For the text-containing cell, return its midpoint in (x, y) coordinate format. 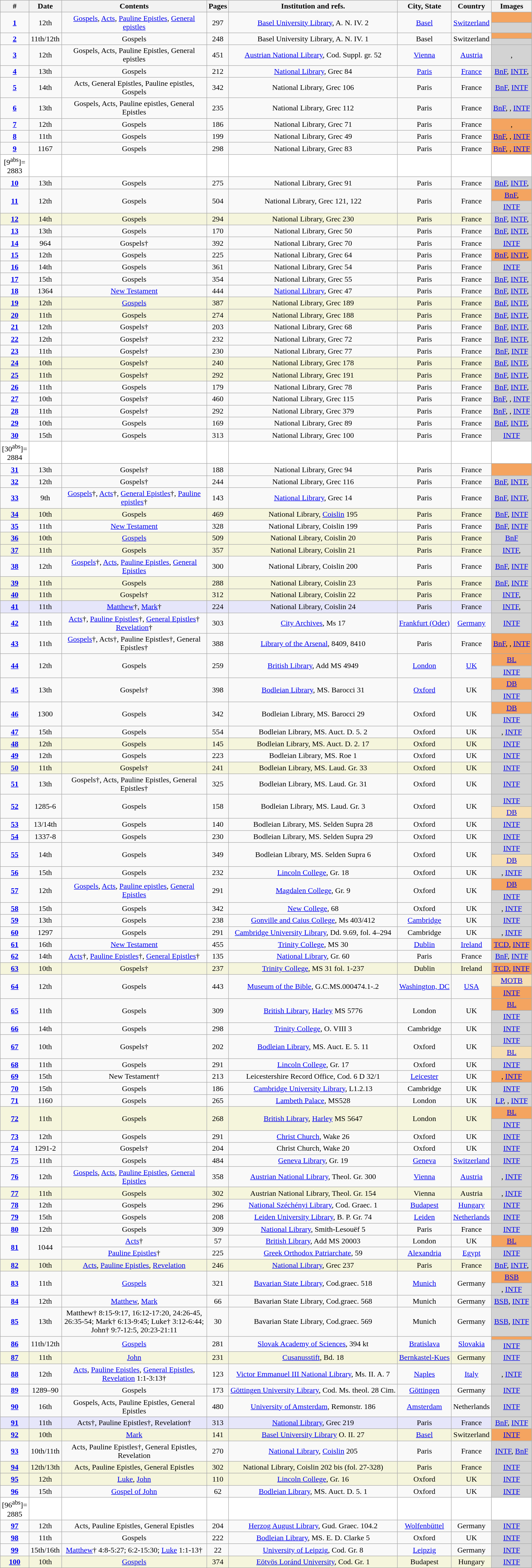
Leicester (425, 1077)
78 (14, 1205)
38 (14, 567)
303 (218, 623)
87 (14, 1358)
248 (218, 39)
1 (14, 23)
1364 (45, 291)
Christ Church, Wake 20 (313, 1148)
National Library, Coislin 22 (313, 595)
Gospels†, Acts†, Pauline Epistles†, General Epistles† (134, 643)
77 (14, 1193)
Gospel of John (134, 1491)
82 (14, 1265)
1044 (45, 1247)
Bratislava (425, 1344)
444 (218, 291)
387 (218, 303)
Bodleian Library, MS. Auct. D. 5. 2 (313, 732)
69 (14, 1077)
Pauline Epistles† (134, 1253)
398 (218, 690)
# (14, 6)
City, State (425, 6)
National Library, Grec 115 (313, 399)
[96abs]=2885 (14, 1509)
Geneva Library, Gr. 19 (313, 1160)
National Library, Grec 100 (313, 435)
358 (218, 1177)
451 (218, 55)
32 (14, 482)
Slovak Academy of Sciences, 394 kt (313, 1344)
Institution and refs. (313, 6)
36 (14, 538)
212 (218, 71)
199 (218, 136)
110 (218, 1479)
Leiden University Library, B. P. Gr. 74 (313, 1217)
68 (14, 1065)
241 (218, 768)
Austrian National Library, Cod. Suppl. gr. 52 (313, 55)
43 (14, 643)
85 (14, 1322)
Bodleian Library, MS. Laud. Gr. 33 (313, 768)
6 (14, 108)
National Library, Grec 50 (313, 231)
Bodleian Library, MS. Laud. Gr. 31 (313, 784)
National Library, Grec 237 (313, 1265)
Trinity College, O. VIII 3 (313, 1029)
392 (218, 243)
84 (14, 1301)
Matthew†, Mark† (134, 607)
Basel University Library, A. N. IV. 1 (313, 39)
275 (218, 183)
42 (14, 623)
National Library, Grec 89 (313, 423)
274 (218, 315)
143 (218, 498)
Bodleian Library, MS. Auct. D. 2. 17 (313, 744)
321 (218, 1283)
Frankfurt (Oder) (425, 623)
81 (14, 1247)
964 (45, 243)
British Library, Add MS 20003 (313, 1241)
64 (14, 986)
Acts†, Pauline Epistles†, General Epistles† (134, 956)
46 (14, 714)
National Library, Grec 47 (313, 291)
National Library, Grec 219 (313, 1423)
246 (218, 1265)
National Library, Grec 189 (313, 303)
British Library, Add MS 4949 (313, 666)
294 (218, 219)
40 (14, 595)
296 (218, 1205)
29 (14, 423)
National Library, Coislin 20 (313, 538)
BnF (512, 538)
Leipzig (425, 1550)
361 (218, 267)
Magdalen College, Gr. 9 (313, 890)
9th (45, 498)
2 (14, 39)
300 (218, 567)
Leicestershire Record Office, Cod. 6 D 32/1 (313, 1077)
Alexandria (425, 1253)
158 (218, 806)
Gonville and Caius College, Ms 403/412 (313, 920)
54 (14, 837)
1285-6 (45, 806)
1337-8 (45, 837)
1289–90 (45, 1390)
10th/11th (45, 1451)
469 (218, 514)
Austrian National Library, Theol. Gr. 300 (313, 1177)
231 (218, 1358)
74 (14, 1148)
National Library, Grec 84 (313, 71)
Bodleian Library, MS. Roe 1 (313, 756)
Bavarian State Library, Cod.graec. 518 (313, 1283)
70 (14, 1089)
75 (14, 1160)
Amsterdam (425, 1406)
National Library, Grec 49 (313, 136)
National Library, Grec 14 (313, 498)
24 (14, 363)
Washington, DC (425, 986)
94 (14, 1467)
58 (14, 908)
123 (218, 1374)
LP, , INTF (512, 1101)
208 (218, 1217)
Lincoln College, Gr. 16 (313, 1479)
Bodleian Library, MS. Selden Supra 29 (313, 837)
244 (218, 482)
National Library, Smith-Lesouëf 5 (313, 1229)
Museum of the Bible, G.C.MS.000474.1-.2 (313, 986)
Bodleian Library, MS. Barocci 31 (313, 690)
61 (14, 944)
Göttingen University Library, Cod. Ms. theol. 28 Cim. (313, 1390)
Country (471, 6)
13/14th (45, 824)
47 (14, 732)
Bavarian State Library, Cod.graec. 568 (313, 1301)
Slovakia (471, 1344)
Leiden (425, 1217)
238 (218, 920)
203 (218, 327)
443 (218, 986)
71 (14, 1101)
297 (218, 23)
BSB (512, 1277)
23 (14, 351)
National Library, Grec 121, 122 (313, 201)
5 (14, 88)
BnF, (512, 195)
96 (14, 1491)
27 (14, 399)
55 (14, 854)
509 (218, 538)
169 (218, 423)
3 (14, 55)
Greek Orthodox Patriarchate, 59 (313, 1253)
Gospels†, Acts, Pauline Epistles, General Epistles† (134, 784)
45 (14, 690)
33 (14, 498)
95 (14, 1479)
240 (218, 363)
Wolfenbüttel (425, 1526)
15 (14, 255)
National Library, Grec 112 (313, 108)
53 (14, 824)
Library of the Arsenal, 8409, 8410 (313, 643)
Bodleian Library, MS. Auct. E. 5. 11 (313, 1047)
Italy (471, 1374)
80 (14, 1229)
Gospels†, Acts†, General Epistles†, Pauline epistles† (134, 498)
173 (218, 1390)
Mark (134, 1435)
[30abs]=2884 (14, 452)
49 (14, 756)
Trinity College, MS 31 fol. 1-237 (313, 968)
University of Leipzig, Cod. Gr. 8 (313, 1550)
Bernkastel-Kues (425, 1358)
12th/13th (45, 1467)
National Library, Grec 230 (313, 219)
59 (14, 920)
Christ Church, Wake 26 (313, 1136)
504 (218, 201)
554 (218, 732)
202 (218, 1047)
National Library, Grec 64 (313, 255)
10 (14, 183)
National Library, Grec 72 (313, 339)
145 (218, 744)
Bodleian Library, MS. Selden Supra 6 (313, 854)
11 (14, 201)
Herzog August Library, Gud. Graec. 104.2 (313, 1526)
National Library, Grec 91 (313, 183)
44 (14, 666)
National Library, Grec 178 (313, 363)
259 (218, 666)
[9abs]=2883 (14, 166)
Naples (425, 1374)
British Library, Harley MS 5647 (313, 1119)
National Library, Grec 54 (313, 267)
National Library, Coislin 24 (313, 607)
88 (14, 1374)
New Testament† (134, 1077)
Matthew† 4:8-5:27; 6:2-15:30; Luke 1:1-13† (134, 1550)
224 (218, 607)
67 (14, 1047)
83 (14, 1283)
480 (218, 1406)
60 (14, 932)
Acts†, Pauline Epistles†, General Epistles† Revelation† (134, 623)
288 (218, 583)
National Library, Grec 188 (313, 315)
188 (218, 470)
99 (14, 1550)
New College, 68 (313, 908)
MOTB (512, 980)
328 (218, 526)
Victor Emmanuel III National Library, Ms. II. A. 7 (313, 1374)
Trinity College, MS 30 (313, 944)
25 (14, 375)
26 (14, 387)
235 (218, 108)
19 (14, 303)
21 (14, 327)
National Széchényi Library, Cod. Graec. 1 (313, 1205)
31 (14, 470)
Cambridge University Library, Dd. 9.69, fol. 4–294 (313, 932)
Matthew† 8:15-9:17, 16:12-17:20, 24:26-45, 26:35-54; Mark† 6:13-9:45; Luke† 3:12-6:44; John† 9:7-12:5, 20:23-21:11 (134, 1322)
Contents (134, 6)
51 (14, 784)
University of Amsterdam, Remonstr. 186 (313, 1406)
37 (14, 550)
270 (218, 1451)
Gospels†, Acts, Pauline Epistles, General Epistles (134, 567)
National Library, Coislin 199 (313, 526)
National Library, Grec 106 (313, 88)
Acts, Pauline Epistles†, General Epistles, Revelation (134, 1451)
18 (14, 291)
268 (218, 1119)
INTF, BnF (512, 1451)
1291-2 (45, 1148)
National Library, Coislin 202 bis (fol. 27-328) (313, 1467)
141 (218, 1435)
National Library, Grec 94 (313, 470)
Pages (218, 6)
National Library, Grec 379 (313, 411)
35 (14, 526)
90 (14, 1406)
91 (14, 1423)
Acts† (134, 1241)
222 (218, 1538)
Bodleian Library, MS. Auct. D. 5. 1 (313, 1491)
92 (14, 1435)
Images (512, 6)
265 (218, 1101)
Lincoln College, Gr. 17 (313, 1065)
Luke, John (134, 1479)
39 (14, 583)
17 (14, 279)
34 (14, 514)
Egypt (471, 1253)
Acts, Pauline Epistles, General Epistles, Revelation 1:1-3:13† (134, 1374)
National Library, Grec 71 (313, 124)
Bodleian Library, MS. Selden Supra 28 (313, 824)
50 (14, 768)
John (134, 1358)
140 (218, 824)
73 (14, 1136)
Basel University Library O. II. 27 (313, 1435)
9 (14, 148)
98 (14, 1538)
Acts†, Pauline Epistles†, Revelation† (134, 1423)
100 (14, 1562)
National Library, Grec 77 (313, 351)
349 (218, 854)
Austrian National Library, Theol. Gr. 154 (313, 1193)
1167 (45, 148)
British Library, Harley MS 5776 (313, 1010)
1300 (45, 714)
16 (14, 267)
National Library, Coislin 200 (313, 567)
National Library, Coislin 205 (313, 1451)
237 (218, 968)
460 (218, 399)
388 (218, 643)
56 (14, 872)
13 (14, 231)
455 (218, 944)
1297 (45, 932)
National Library, Grec 70 (313, 243)
14 (14, 243)
7 (14, 124)
213 (218, 1077)
National Library, Coislin 23 (313, 583)
41 (14, 607)
93 (14, 1451)
Matthew, Mark (134, 1301)
Cambridge University Library, L1.2.13 (313, 1089)
20 (14, 315)
Bodleian Library, MS. Laud. Gr. 3 (313, 806)
USA (471, 986)
484 (218, 1160)
97 (14, 1526)
Lambeth Palace, MS528 (313, 1101)
National Library, Grec 78 (313, 387)
Göttingen (425, 1390)
4 (14, 71)
Eötvös Loránd University, Cod. Gr. 1 (313, 1562)
223 (218, 756)
89 (14, 1390)
281 (218, 1344)
City Archives, Ms 17 (313, 623)
354 (218, 279)
National Library, Grec 116 (313, 482)
Bavarian State Library, Cod.graec. 569 (313, 1322)
National Library, Grec 191 (313, 375)
National Library, Coislin 195 (313, 514)
Bodleian Library, MS. Barocci 29 (313, 714)
8 (14, 136)
79 (14, 1217)
National Library, Grec 83 (313, 148)
Geneva (425, 1160)
48 (14, 744)
15th/16th (45, 1550)
Bodleian Library, MS. E. D. Clarke 5 (313, 1538)
86 (14, 1344)
65 (14, 1010)
1160 (45, 1101)
Acts, General Epistles, Pauline epistles, Gospels (134, 88)
National Library, Grec 68 (313, 327)
Date (45, 6)
National Library, Grec 55 (313, 279)
63 (14, 968)
325 (218, 784)
312 (218, 595)
52 (14, 806)
72 (14, 1119)
Lincoln College, Gr. 18 (313, 872)
Acts, Pauline Epistles, Revelation (134, 1265)
76 (14, 1177)
12 (14, 219)
374 (218, 1562)
National Library, Coislin 21 (313, 550)
179 (218, 387)
Basel University Library, A. N. IV. 2 (313, 23)
357 (218, 550)
135 (218, 956)
170 (218, 231)
28 (14, 411)
Cusanusstift, Bd. 18 (313, 1358)
National Library, Gr. 60 (313, 956)
